Detect which cell encompasses the target text, then output its [X, Y] center coordinate. 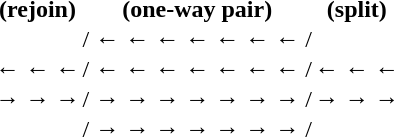
/ → → → → → → → / [197, 99]
